Provide the [x, y] coordinate of the cell's center where the given text is located.  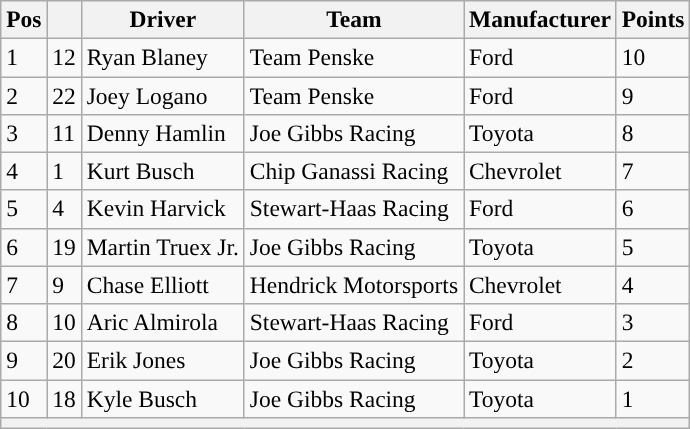
18 [64, 398]
19 [64, 247]
Martin Truex Jr. [162, 247]
Ryan Blaney [162, 57]
12 [64, 57]
Team [354, 19]
Joey Logano [162, 95]
Kyle Busch [162, 398]
Pos [24, 19]
Aric Almirola [162, 322]
Denny Hamlin [162, 133]
Driver [162, 19]
Chase Elliott [162, 285]
11 [64, 133]
22 [64, 95]
Kurt Busch [162, 171]
20 [64, 360]
Points [653, 19]
Manufacturer [540, 19]
Hendrick Motorsports [354, 285]
Erik Jones [162, 360]
Kevin Harvick [162, 209]
Chip Ganassi Racing [354, 171]
